Determine the [X, Y] coordinate at the center of the cell enclosing the given text.  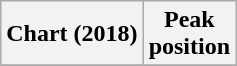
Peak position [189, 34]
Chart (2018) [72, 34]
